Identify which cell holds the provided text, then report its (x, y) central coordinate. 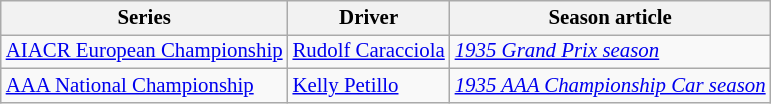
Kelly Petillo (369, 85)
Season article (610, 18)
1935 Grand Prix season (610, 51)
1935 AAA Championship Car season (610, 85)
AAA National Championship (144, 85)
Series (144, 18)
Driver (369, 18)
AIACR European Championship (144, 51)
Rudolf Caracciola (369, 51)
